Output the [X, Y] coordinate of the center of the cell containing the given text.  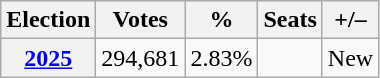
Votes [140, 20]
New [350, 58]
Seats [290, 20]
2.83% [222, 58]
294,681 [140, 58]
Election [48, 20]
% [222, 20]
+/– [350, 20]
2025 [48, 58]
